Extract the [X, Y] coordinate from the center of the cell holding the provided text.  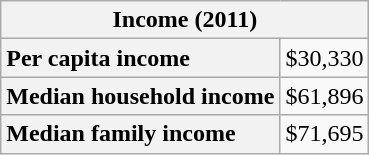
$61,896 [324, 96]
Median family income [140, 134]
Income (2011) [185, 20]
Per capita income [140, 58]
$71,695 [324, 134]
Median household income [140, 96]
$30,330 [324, 58]
